From the cell containing the given text, extract its center point as (X, Y) coordinate. 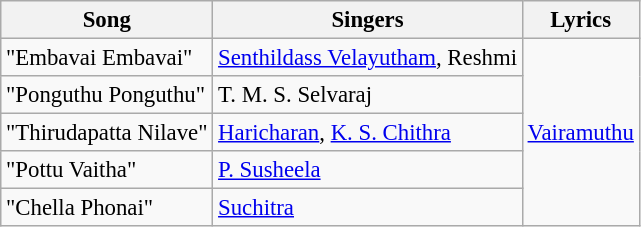
"Chella Phonai" (107, 208)
"Pottu Vaitha" (107, 170)
"Thirudapatta Nilave" (107, 133)
T. M. S. Selvaraj (368, 95)
Lyrics (580, 20)
Vairamuthu (580, 133)
Song (107, 20)
Senthildass Velayutham, Reshmi (368, 58)
Singers (368, 20)
Suchitra (368, 208)
Haricharan, K. S. Chithra (368, 133)
"Embavai Embavai" (107, 58)
P. Susheela (368, 170)
"Ponguthu Ponguthu" (107, 95)
